Capture the cell that displays the provided text and extract its (X, Y) central coordinate. 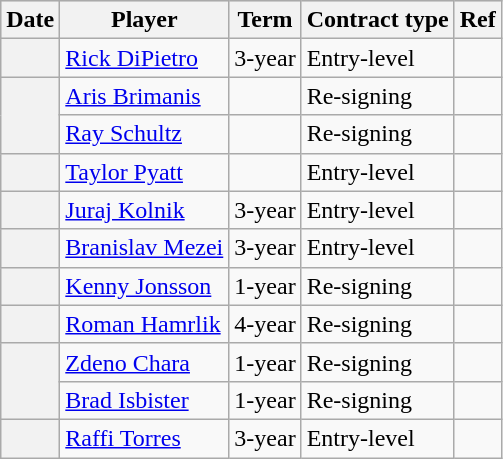
Juraj Kolnik (144, 210)
Contract type (378, 20)
Zdeno Chara (144, 362)
Rick DiPietro (144, 58)
Kenny Jonsson (144, 286)
Roman Hamrlik (144, 324)
4-year (265, 324)
Raffi Torres (144, 438)
Ref (478, 20)
Player (144, 20)
Ray Schultz (144, 134)
Aris Brimanis (144, 96)
Term (265, 20)
Date (30, 20)
Branislav Mezei (144, 248)
Brad Isbister (144, 400)
Taylor Pyatt (144, 172)
